Return the (X, Y) coordinate for the center point of the cell that contains the specified text.  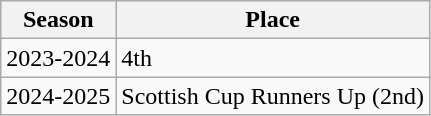
Place (273, 20)
2024-2025 (58, 96)
4th (273, 58)
Scottish Cup Runners Up (2nd) (273, 96)
Season (58, 20)
2023-2024 (58, 58)
